Capture the cell that displays the provided text and extract its (X, Y) central coordinate. 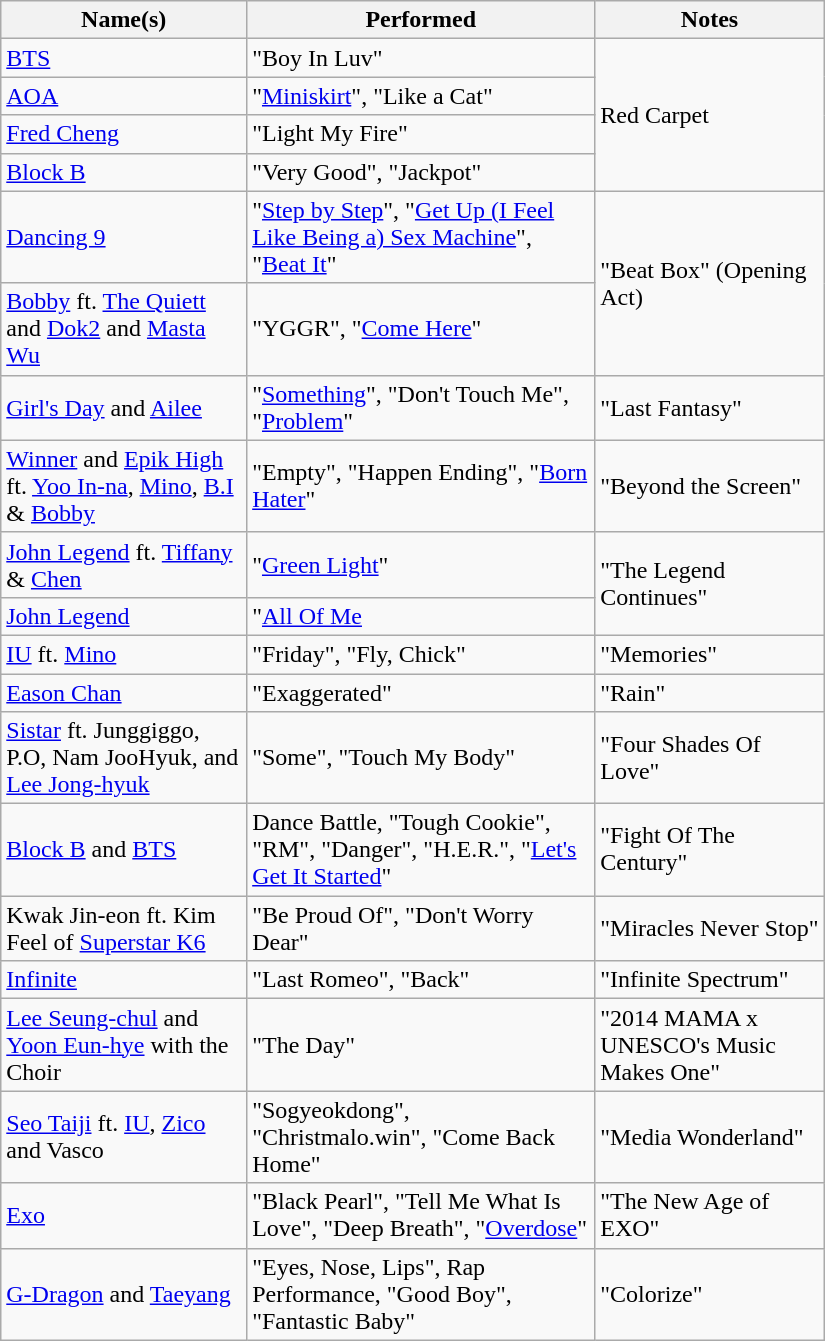
"Eyes, Nose, Lips", Rap Performance, "Good Boy", "Fantastic Baby" (421, 1294)
"Media Wonderland" (710, 1137)
Name(s) (124, 20)
Infinite (124, 980)
Bobby ft. The Quiett and Dok2 and Masta Wu (124, 329)
BTS (124, 58)
"Fight Of The Century" (710, 850)
Dance Battle, "Tough Cookie", "RM", "Danger", "H.E.R.", "Let's Get It Started" (421, 850)
Seo Taiji ft. IU, Zico and Vasco (124, 1137)
AOA (124, 96)
"Miracles Never Stop" (710, 928)
"Infinite Spectrum" (710, 980)
"Boy In Luv" (421, 58)
"Be Proud Of", "Don't Worry Dear" (421, 928)
John Legend ft. Tiffany & Chen (124, 564)
Red Carpet (710, 115)
Notes (710, 20)
Fred Cheng (124, 134)
"Last Fantasy" (710, 408)
"Beyond the Screen" (710, 486)
"Green Light" (421, 564)
"Miniskirt", "Like a Cat" (421, 96)
"The Day" (421, 1045)
G-Dragon and Taeyang (124, 1294)
"All Of Me (421, 616)
"Four Shades Of Love" (710, 758)
"The Legend Continues" (710, 584)
Lee Seung-chul and Yoon Eun-hye with the Choir (124, 1045)
Eason Chan (124, 693)
"The New Age of EXO" (710, 1216)
"Beat Box" (Opening Act) (710, 283)
John Legend (124, 616)
"Empty", "Happen Ending", "Born Hater" (421, 486)
"Memories" (710, 654)
Sistar ft. Junggiggo, P.O, Nam JooHyuk, and Lee Jong-hyuk (124, 758)
"Step by Step", "Get Up (I Feel Like Being a) Sex Machine", "Beat It" (421, 237)
Kwak Jin-eon ft. Kim Feel of Superstar K6 (124, 928)
Dancing 9 (124, 237)
"Something", "Don't Touch Me", "Problem" (421, 408)
Performed (421, 20)
"Last Romeo", "Back" (421, 980)
Girl's Day and Ailee (124, 408)
"2014 MAMA x UNESCO's Music Makes One" (710, 1045)
"Some", "Touch My Body" (421, 758)
"Colorize" (710, 1294)
Exo (124, 1216)
"Exaggerated" (421, 693)
"Light My Fire" (421, 134)
"Very Good", "Jackpot" (421, 172)
"Friday", "Fly, Chick" (421, 654)
Winner and Epik High ft. Yoo In-na, Mino, B.I & Bobby (124, 486)
"YGGR", "Come Here" (421, 329)
"Rain" (710, 693)
Block B and BTS (124, 850)
IU ft. Mino (124, 654)
"Sogyeokdong", "Christmalo.win", "Come Back Home" (421, 1137)
"Black Pearl", "Tell Me What Is Love", "Deep Breath", "Overdose" (421, 1216)
Block B (124, 172)
